Extract the [X, Y] coordinate from the center of the cell holding the provided text.  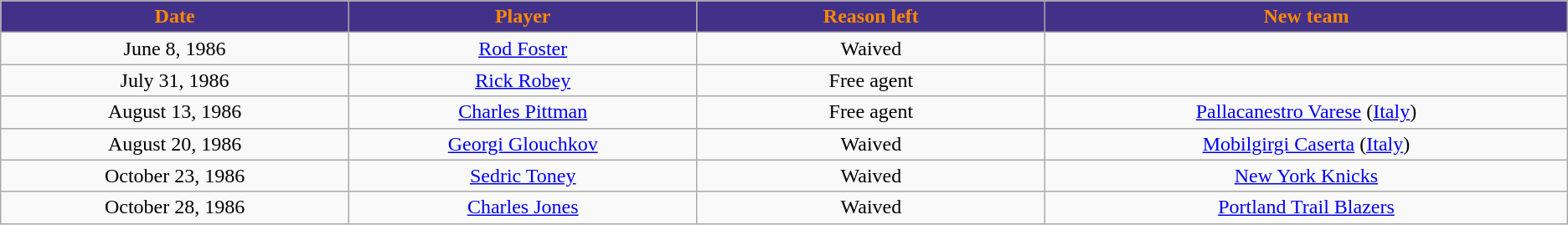
Rick Robey [523, 80]
August 13, 1986 [175, 112]
Date [175, 17]
Charles Jones [523, 207]
August 20, 1986 [175, 144]
Charles Pittman [523, 112]
Mobilgirgi Caserta (Italy) [1307, 144]
June 8, 1986 [175, 49]
New York Knicks [1307, 176]
Georgi Glouchkov [523, 144]
Sedric Toney [523, 176]
Player [523, 17]
Rod Foster [523, 49]
Reason left [871, 17]
July 31, 1986 [175, 80]
October 23, 1986 [175, 176]
Portland Trail Blazers [1307, 207]
Pallacanestro Varese (Italy) [1307, 112]
October 28, 1986 [175, 207]
New team [1307, 17]
